Search for the cell housing the specified text and yield its (x, y) center coordinate. 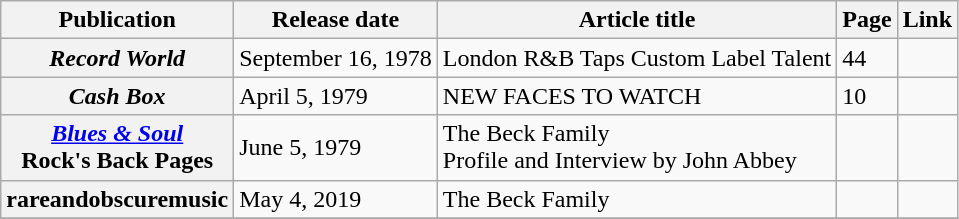
The Beck Family (636, 199)
Blues & SoulRock's Back Pages (118, 148)
Page (867, 20)
Article title (636, 20)
10 (867, 96)
June 5, 1979 (336, 148)
The Beck FamilyProfile and Interview by John Abbey (636, 148)
Release date (336, 20)
April 5, 1979 (336, 96)
44 (867, 58)
May 4, 2019 (336, 199)
Link (927, 20)
London R&B Taps Custom Label Talent (636, 58)
Publication (118, 20)
rareandobscuremusic (118, 199)
Cash Box (118, 96)
Record World (118, 58)
NEW FACES TO WATCH (636, 96)
September 16, 1978 (336, 58)
